Locate the cell with the specified text and output its [X, Y] center coordinate. 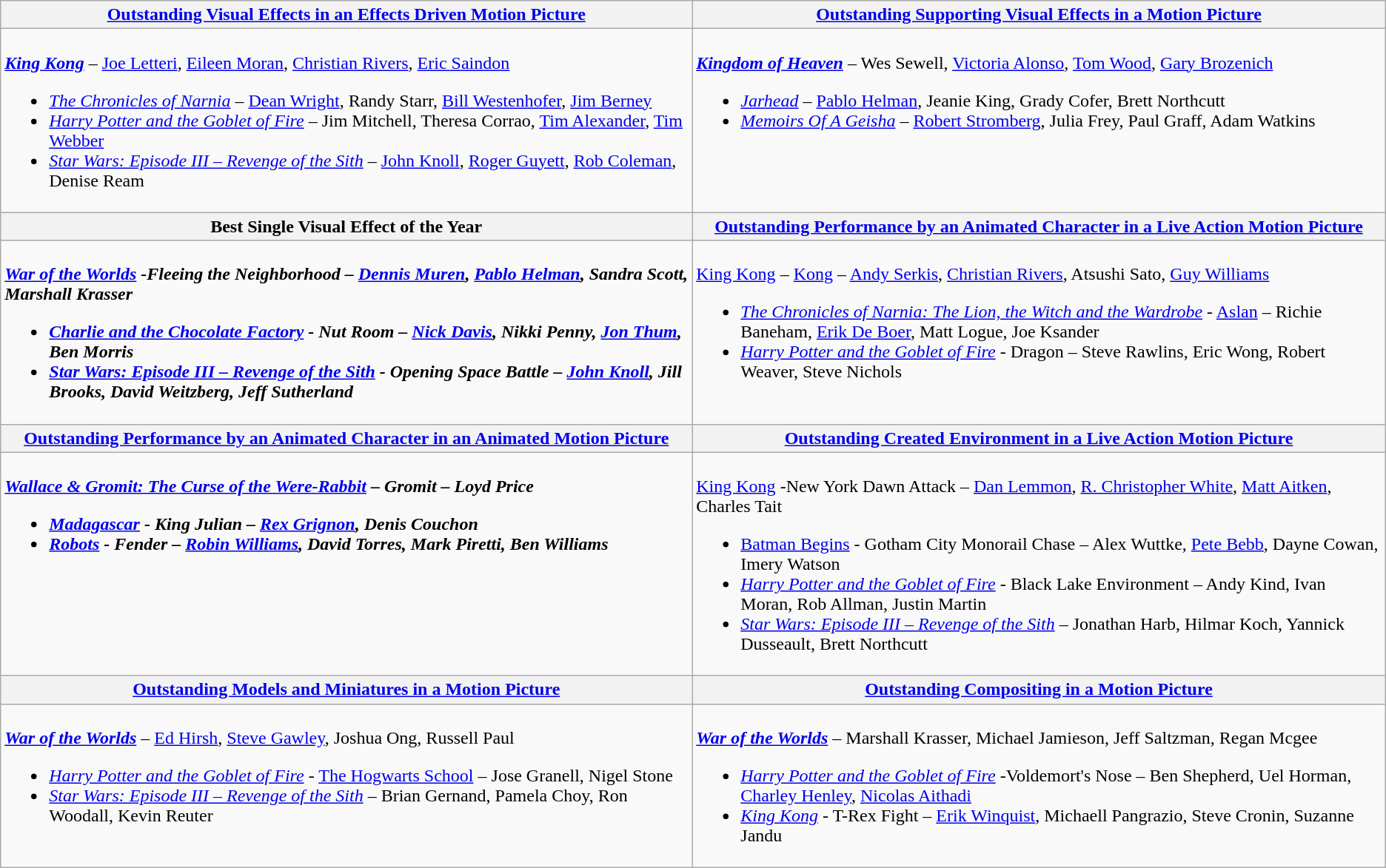
Outstanding Performance by an Animated Character in a Live Action Motion Picture [1039, 226]
Outstanding Supporting Visual Effects in a Motion Picture [1039, 15]
Best Single Visual Effect of the Year [346, 226]
Outstanding Performance by an Animated Character in an Animated Motion Picture [346, 438]
Outstanding Visual Effects in an Effects Driven Motion Picture [346, 15]
Outstanding Models and Miniatures in a Motion Picture [346, 690]
Outstanding Created Environment in a Live Action Motion Picture [1039, 438]
Outstanding Compositing in a Motion Picture [1039, 690]
